Search for the cell housing the specified text and yield its [X, Y] center coordinate. 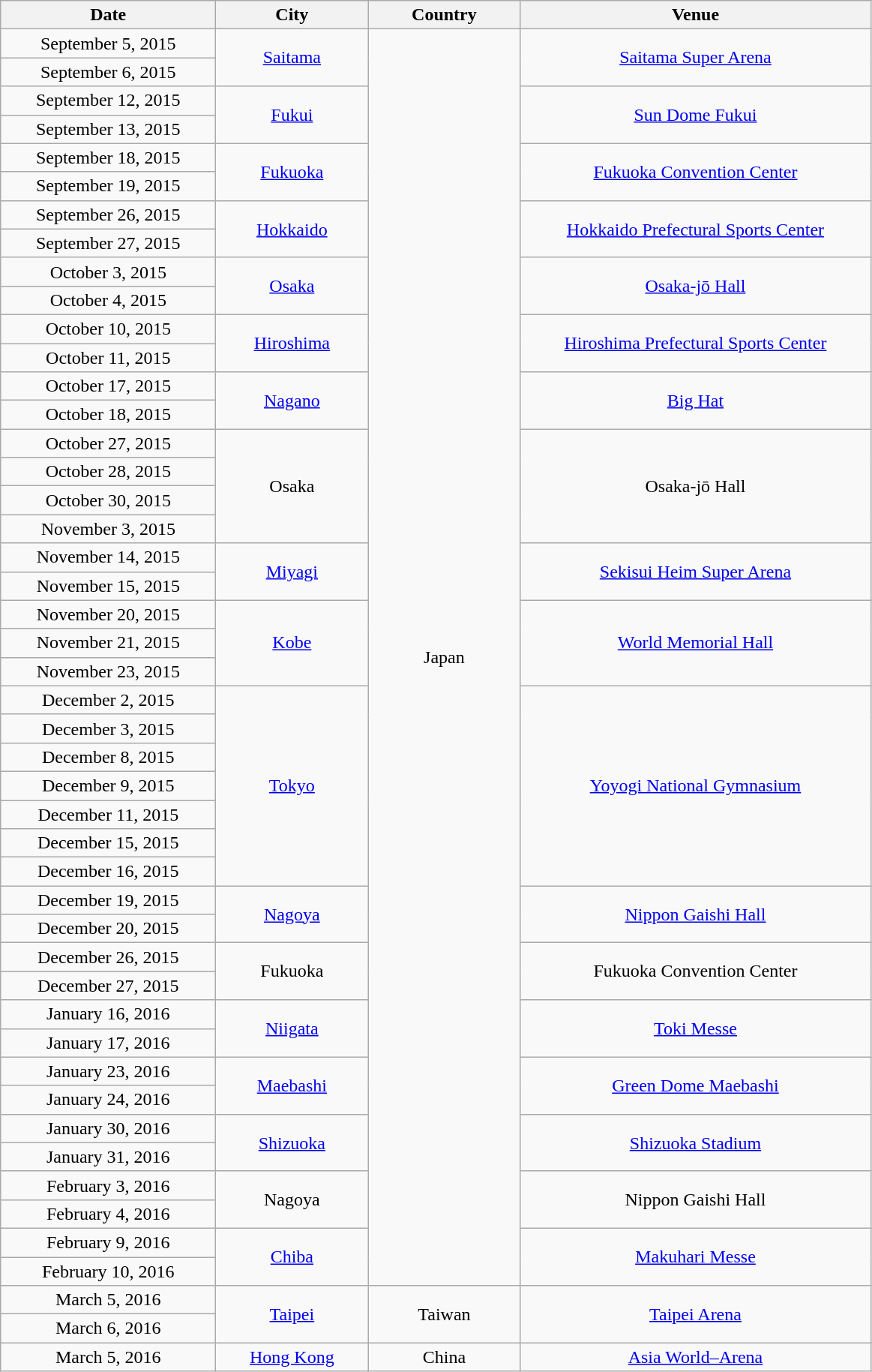
November 14, 2015 [108, 557]
Taipei [292, 1314]
World Memorial Hall [696, 643]
China [444, 1357]
Sun Dome Fukui [696, 115]
January 23, 2016 [108, 1071]
December 8, 2015 [108, 757]
October 18, 2015 [108, 415]
December 3, 2015 [108, 728]
December 27, 2015 [108, 986]
March 6, 2016 [108, 1328]
January 30, 2016 [108, 1128]
Shizuoka Stadium [696, 1142]
January 16, 2016 [108, 1014]
Chiba [292, 1256]
November 23, 2015 [108, 671]
Niigata [292, 1028]
Saitama [292, 58]
November 3, 2015 [108, 529]
December 26, 2015 [108, 957]
September 26, 2015 [108, 215]
Makuhari Messe [696, 1256]
September 27, 2015 [108, 243]
Country [444, 15]
Saitama Super Arena [696, 58]
Toki Messe [696, 1028]
Fukui [292, 115]
Hong Kong [292, 1357]
Hokkaido [292, 229]
December 2, 2015 [108, 700]
October 11, 2015 [108, 358]
January 31, 2016 [108, 1157]
Hokkaido Prefectural Sports Center [696, 229]
October 3, 2015 [108, 272]
January 24, 2016 [108, 1100]
September 13, 2015 [108, 129]
October 27, 2015 [108, 443]
December 16, 2015 [108, 872]
Japan [444, 657]
September 12, 2015 [108, 101]
February 3, 2016 [108, 1185]
Yoyogi National Gymnasium [696, 785]
October 17, 2015 [108, 386]
Miyagi [292, 572]
Nagano [292, 401]
December 9, 2015 [108, 785]
Hiroshima [292, 343]
December 19, 2015 [108, 900]
Maebashi [292, 1085]
September 19, 2015 [108, 186]
November 21, 2015 [108, 643]
Green Dome Maebashi [696, 1085]
Venue [696, 15]
December 11, 2015 [108, 814]
February 4, 2016 [108, 1214]
February 9, 2016 [108, 1242]
September 18, 2015 [108, 158]
September 6, 2015 [108, 72]
Kobe [292, 643]
January 17, 2016 [108, 1043]
November 20, 2015 [108, 614]
September 5, 2015 [108, 44]
Shizuoka [292, 1142]
Sekisui Heim Super Arena [696, 572]
Tokyo [292, 785]
Taiwan [444, 1314]
City [292, 15]
Big Hat [696, 401]
December 15, 2015 [108, 843]
Taipei Arena [696, 1314]
October 4, 2015 [108, 300]
November 15, 2015 [108, 586]
February 10, 2016 [108, 1271]
December 20, 2015 [108, 929]
October 28, 2015 [108, 472]
Hiroshima Prefectural Sports Center [696, 343]
Asia World–Arena [696, 1357]
October 10, 2015 [108, 329]
October 30, 2015 [108, 500]
Date [108, 15]
